Determine the (X, Y) coordinate at the center of the cell enclosing the given text.  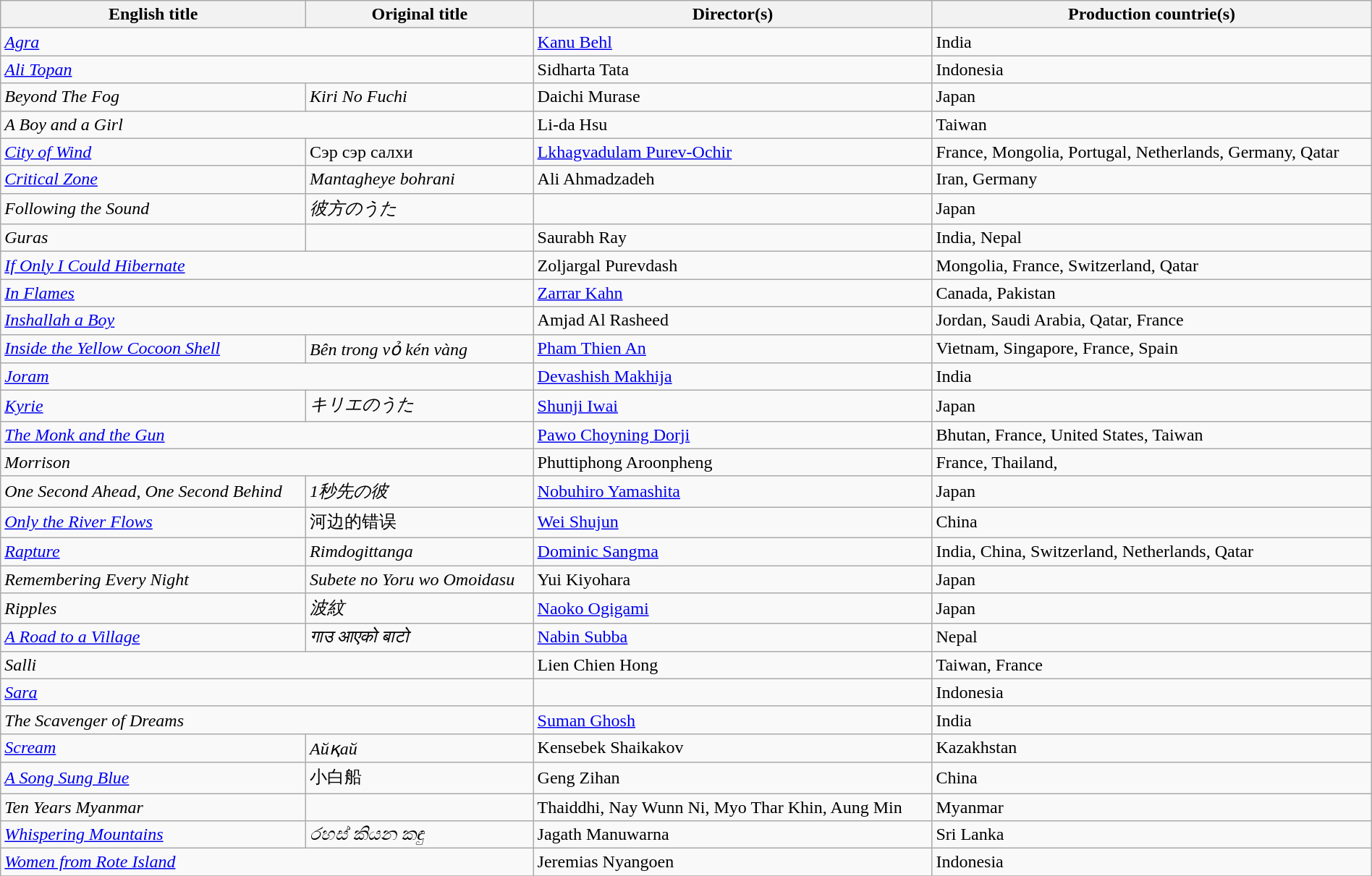
Phuttiphong Aroonpheng (732, 462)
Director(s) (732, 14)
Pawo Choyning Dorji (732, 435)
Morrison (267, 462)
Geng Zihan (732, 778)
キリエのうた (420, 407)
Beyond The Fog (153, 97)
රහස් කියන කඳු (420, 835)
Canada, Pakistan (1152, 293)
One Second Ahead, One Second Behind (153, 492)
Ten Years Myanmar (153, 807)
Sri Lanka (1152, 835)
India, Nepal (1152, 238)
波紋 (420, 609)
小白船 (420, 778)
India, China, Switzerland, Netherlands, Qatar (1152, 551)
Production countrie(s) (1152, 14)
Li-da Hsu (732, 124)
Ali Ahmadzadeh (732, 179)
Kensebek Shaikakov (732, 748)
1秒先の彼 (420, 492)
Subete no Yoru wo Omoidasu (420, 579)
Mongolia, France, Switzerland, Qatar (1152, 265)
彼方のうた (420, 208)
Wei Shujun (732, 522)
Pham Thien An (732, 349)
Vietnam, Singapore, France, Spain (1152, 349)
Yui Kiyohara (732, 579)
Ripples (153, 609)
France, Mongolia, Portugal, Netherlands, Germany, Qatar (1152, 152)
The Monk and the Gun (267, 435)
A Boy and a Girl (267, 124)
Bhutan, France, United States, Taiwan (1152, 435)
Taiwan, France (1152, 665)
Inside the Yellow Cocoon Shell (153, 349)
Sidharta Tata (732, 69)
Kiri No Fuchi (420, 97)
गाउ आएको बाटो (420, 637)
Kyrie (153, 407)
Following the Sound (153, 208)
Scream (153, 748)
Dominic Sangma (732, 551)
Nobuhiro Yamashita (732, 492)
Сэр сэр салхи (420, 152)
Women from Rote Island (267, 862)
Myanmar (1152, 807)
France, Thailand, (1152, 462)
Sara (267, 692)
Nabin Subba (732, 637)
A Song Sung Blue (153, 778)
Rimdogittanga (420, 551)
Mantagheye bohrani (420, 179)
Rapture (153, 551)
Joram (267, 377)
Kazakhstan (1152, 748)
Jeremias Nyangoen (732, 862)
Jagath Manuwarna (732, 835)
The Scavenger of Dreams (267, 720)
Zoljargal Purevdash (732, 265)
Guras (153, 238)
Original title (420, 14)
Naoko Ogigami (732, 609)
If Only I Could Hibernate (267, 265)
A Road to a Village (153, 637)
Jordan, Saudi Arabia, Qatar, France (1152, 320)
Amjad Al Rasheed (732, 320)
Salli (267, 665)
Saurabh Ray (732, 238)
Whispering Mountains (153, 835)
Iran, Germany (1152, 179)
Only the River Flows (153, 522)
Daichi Murase (732, 97)
Ali Topan (267, 69)
Kanu Behl (732, 42)
Shunji Iwai (732, 407)
In Flames (267, 293)
Thaiddhi, Nay Wunn Ni, Myo Thar Khin, Aung Min (732, 807)
Agra (267, 42)
Suman Ghosh (732, 720)
Zarrar Kahn (732, 293)
Critical Zone (153, 179)
Devashish Makhija (732, 377)
Lien Chien Hong (732, 665)
Nepal (1152, 637)
English title (153, 14)
河边的错误 (420, 522)
Remembering Every Night (153, 579)
City of Wind (153, 152)
Inshallah a Boy (267, 320)
Taiwan (1152, 124)
Айқай (420, 748)
Bên trong vỏ kén vàng (420, 349)
Lkhagvadulam Purev-Ochir (732, 152)
